Search for the cell housing the specified text and yield its (x, y) center coordinate. 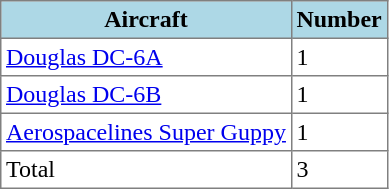
Douglas DC-6A (146, 57)
Aircraft (146, 20)
Number (339, 20)
Douglas DC-6B (146, 95)
Total (146, 170)
3 (339, 170)
Aerospacelines Super Guppy (146, 132)
